Return the [x, y] coordinate for the center point of the cell that contains the specified text.  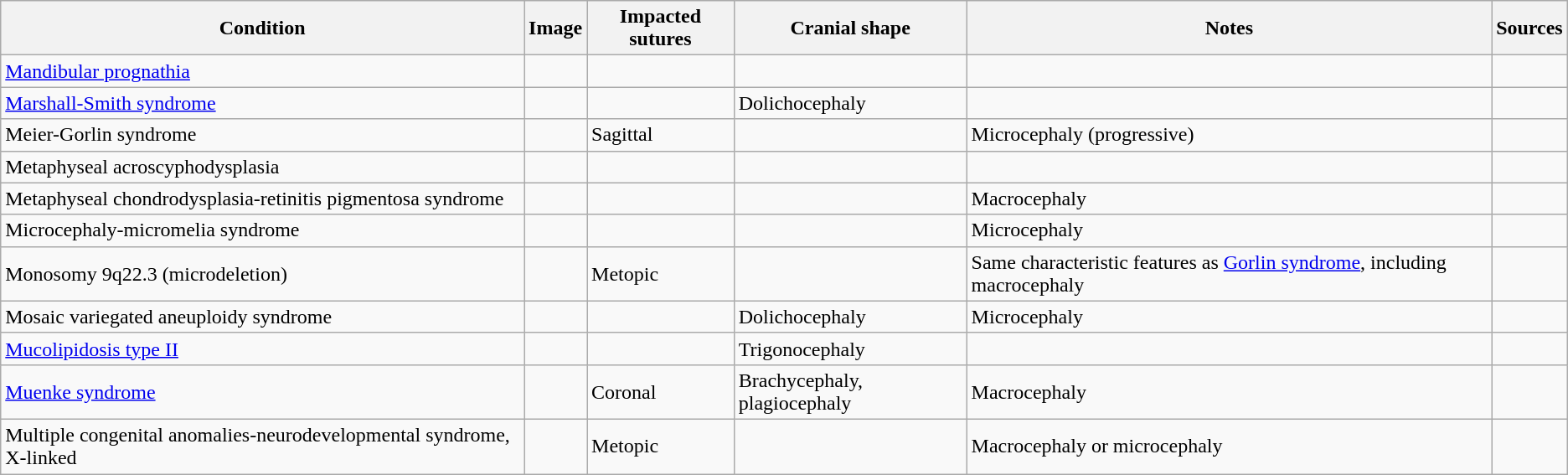
Microcephaly (progressive) [1230, 135]
Image [556, 28]
Muenke syndrome [263, 392]
Multiple congenital anomalies-neurodevelopmental syndrome, X-linked [263, 446]
Meier-Gorlin syndrome [263, 135]
Sources [1529, 28]
Metaphyseal acroscyphodysplasia [263, 167]
Monosomy 9q22.3 (microdeletion) [263, 273]
Macrocephaly or microcephaly [1230, 446]
Marshall-Smith syndrome [263, 103]
Mucolipidosis type II [263, 349]
Notes [1230, 28]
Mandibular prognathia [263, 71]
Trigonocephaly [850, 349]
Brachycephaly, plagiocephaly [850, 392]
Impacted sutures [661, 28]
Sagittal [661, 135]
Metaphyseal chondrodysplasia-retinitis pigmentosa syndrome [263, 199]
Condition [263, 28]
Mosaic variegated aneuploidy syndrome [263, 317]
Coronal [661, 392]
Cranial shape [850, 28]
Microcephaly-micromelia syndrome [263, 230]
Same characteristic features as Gorlin syndrome, including macrocephaly [1230, 273]
